Return (X, Y) of the center of cell containing provided text 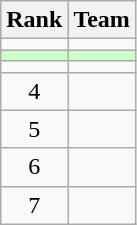
7 (34, 205)
Team (102, 20)
4 (34, 91)
5 (34, 129)
Rank (34, 20)
6 (34, 167)
